Find where the given text appears and provide that cell's center as (x, y) coordinate. 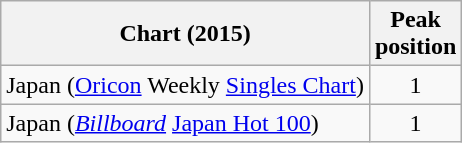
Peakposition (415, 34)
Chart (2015) (186, 34)
Japan (Billboard Japan Hot 100) (186, 123)
Japan (Oricon Weekly Singles Chart) (186, 85)
